Capture the cell that displays the provided text and extract its (x, y) central coordinate. 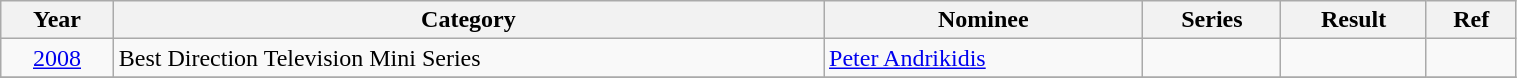
Ref (1471, 20)
Category (468, 20)
Year (57, 20)
2008 (57, 58)
Peter Andrikidis (984, 58)
Series (1212, 20)
Nominee (984, 20)
Best Direction Television Mini Series (468, 58)
Result (1354, 20)
